Capture the cell that displays the provided text and extract its [X, Y] central coordinate. 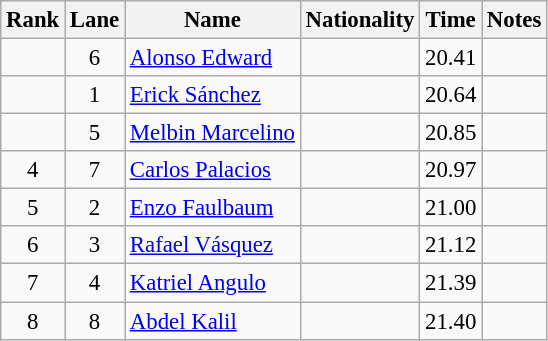
21.12 [451, 245]
20.85 [451, 133]
21.40 [451, 321]
Lane [95, 20]
20.64 [451, 95]
Abdel Kalil [213, 321]
Time [451, 20]
20.97 [451, 170]
Katriel Angulo [213, 283]
1 [95, 95]
Nationality [360, 20]
3 [95, 245]
21.39 [451, 283]
Rank [33, 20]
Alonso Edward [213, 58]
Erick Sánchez [213, 95]
Name [213, 20]
Notes [514, 20]
Rafael Vásquez [213, 245]
21.00 [451, 208]
Carlos Palacios [213, 170]
20.41 [451, 58]
2 [95, 208]
Enzo Faulbaum [213, 208]
Melbin Marcelino [213, 133]
